Search for the cell housing the specified text and yield its [X, Y] center coordinate. 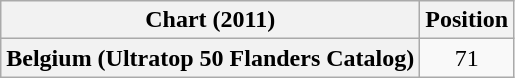
Chart (2011) [210, 20]
Belgium (Ultratop 50 Flanders Catalog) [210, 58]
71 [467, 58]
Position [467, 20]
